Output the [X, Y] coordinate of the center of the cell containing the given text.  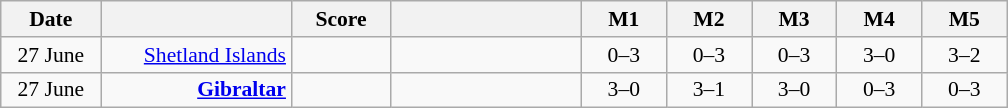
M4 [880, 19]
Shetland Islands [196, 55]
Score [341, 19]
M2 [708, 19]
M5 [964, 19]
M1 [624, 19]
3–2 [964, 55]
Gibraltar [196, 90]
Date [51, 19]
3–1 [708, 90]
M3 [794, 19]
